Scan for the cell matching the given text and deliver its [x, y] coordinate at center. 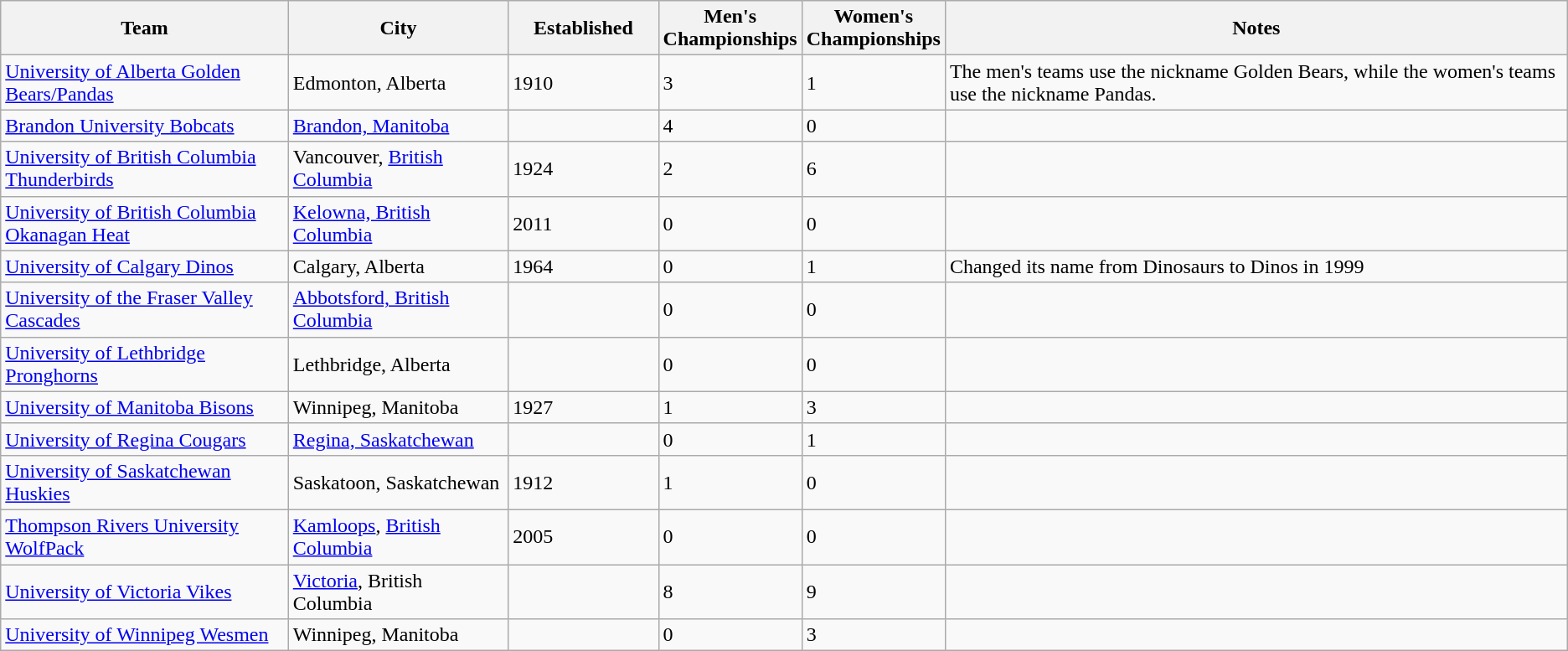
6 [873, 169]
University of Manitoba Bisons [144, 407]
Changed its name from Dinosaurs to Dinos in 1999 [1256, 266]
1964 [583, 266]
Thompson Rivers University WolfPack [144, 536]
University of Winnipeg Wesmen [144, 635]
Brandon, Manitoba [399, 126]
8 [730, 592]
1910 [583, 82]
2005 [583, 536]
4 [730, 126]
2011 [583, 223]
Notes [1256, 28]
University of Calgary Dinos [144, 266]
University of Lethbridge Pronghorns [144, 364]
Abbotsford, British Columbia [399, 310]
Vancouver, British Columbia [399, 169]
University of Victoria Vikes [144, 592]
Kamloops, British Columbia [399, 536]
Calgary, Alberta [399, 266]
University of Saskatchewan Huskies [144, 483]
Saskatoon, Saskatchewan [399, 483]
1912 [583, 483]
University of Alberta Golden Bears/Pandas [144, 82]
1924 [583, 169]
City [399, 28]
University of the Fraser Valley Cascades [144, 310]
Regina, Saskatchewan [399, 439]
Men's Championships [730, 28]
9 [873, 592]
Team [144, 28]
Women's Championships [873, 28]
Edmonton, Alberta [399, 82]
University of British Columbia Okanagan Heat [144, 223]
Lethbridge, Alberta [399, 364]
Kelowna, British Columbia [399, 223]
2 [730, 169]
University of British Columbia Thunderbirds [144, 169]
University of Regina Cougars [144, 439]
Victoria, British Columbia [399, 592]
Established [583, 28]
The men's teams use the nickname Golden Bears, while the women's teams use the nickname Pandas. [1256, 82]
1927 [583, 407]
Brandon University Bobcats [144, 126]
